Pinpoint the cell where the given text exists, returning its (X, Y) midpoint coordinate. 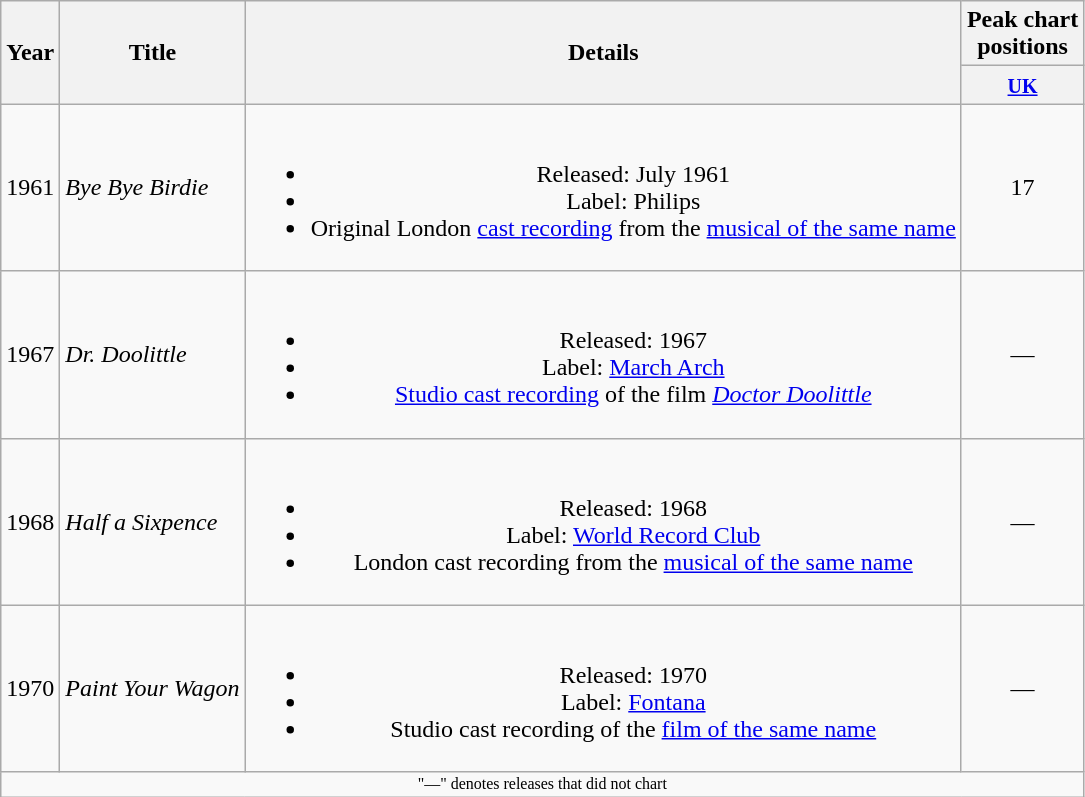
Half a Sixpence (152, 522)
1961 (30, 188)
17 (1022, 188)
Released: 1970Label: FontanaStudio cast recording of the film of the same name (603, 688)
Dr. Doolittle (152, 354)
Released: 1967Label: March ArchStudio cast recording of the film Doctor Doolittle (603, 354)
1970 (30, 688)
Released: July 1961Label: PhilipsOriginal London cast recording from the musical of the same name (603, 188)
UK (1022, 85)
Year (30, 52)
Details (603, 52)
Bye Bye Birdie (152, 188)
Paint Your Wagon (152, 688)
Released: 1968Label: World Record ClubLondon cast recording from the musical of the same name (603, 522)
"—" denotes releases that did not chart (542, 784)
Title (152, 52)
1968 (30, 522)
Peak chartpositions (1022, 34)
1967 (30, 354)
